Pinpoint the cell where the given text exists, returning its (X, Y) midpoint coordinate. 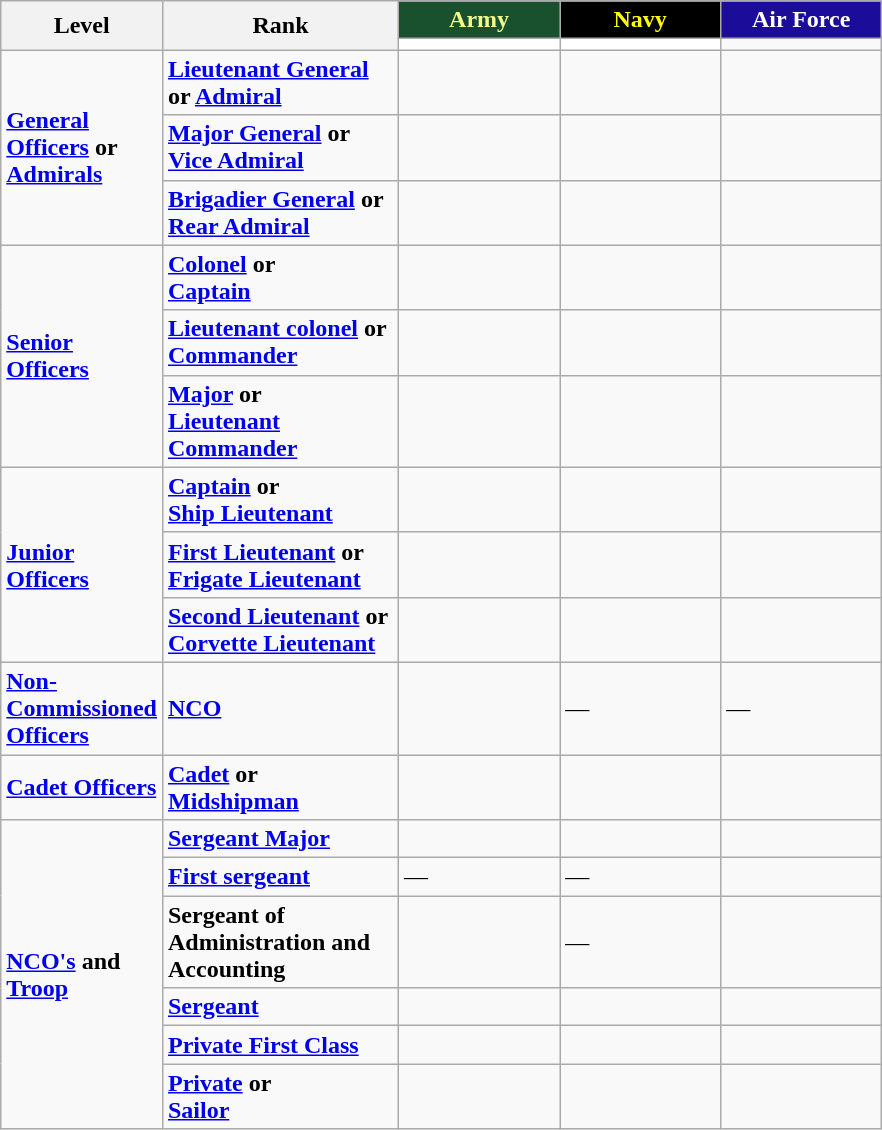
NCO's and Troop (82, 974)
Non-Commissioned Officers (82, 708)
Private orSailor (280, 1096)
Brigadier General orRear Admiral (280, 212)
Private First Class (280, 1045)
Colonel orCaptain (280, 278)
Lieutenant General or Admiral (280, 82)
Lieutenant colonel orCommander (280, 342)
General Officers or Admirals (82, 148)
Air Force (802, 20)
First Lieutenant orFrigate Lieutenant (280, 564)
Cadet orMidshipman (280, 786)
Second Lieutenant orCorvette Lieutenant (280, 630)
Captain orShip Lieutenant (280, 500)
Level (82, 26)
Sergeant of Administration and Accounting (280, 942)
First sergeant (280, 877)
Junior Officers (82, 564)
Rank (280, 26)
Major General orVice Admiral (280, 148)
Sergeant Major (280, 839)
Navy (640, 20)
Cadet Officers (82, 786)
Senior Officers (82, 356)
Major orLieutenant Commander (280, 421)
Sergeant (280, 1007)
NCO (280, 708)
Army (480, 20)
